For the text-containing cell, return its midpoint in [x, y] coordinate format. 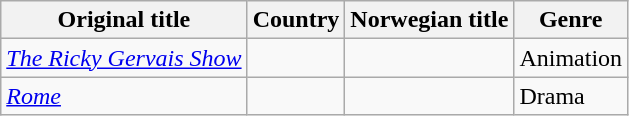
Drama [571, 96]
Country [296, 20]
Original title [124, 20]
Norwegian title [430, 20]
Animation [571, 58]
Rome [124, 96]
The Ricky Gervais Show [124, 58]
Genre [571, 20]
